Search for the cell housing the specified text and yield its (X, Y) center coordinate. 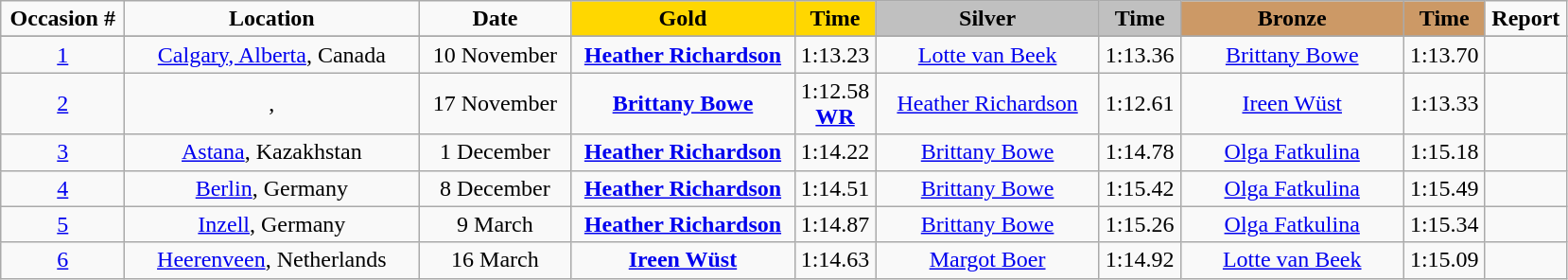
1:15.42 (1140, 188)
, (272, 104)
Report (1525, 19)
1 December (496, 152)
Silver (987, 19)
Date (496, 19)
1:13.70 (1444, 55)
1:15.18 (1444, 152)
Astana, Kazakhstan (272, 152)
2 (62, 104)
10 November (496, 55)
1:15.09 (1444, 260)
9 March (496, 224)
1:14.51 (835, 188)
1:14.78 (1140, 152)
1:14.63 (835, 260)
3 (62, 152)
Inzell, Germany (272, 224)
1:14.87 (835, 224)
8 December (496, 188)
1:12.58WR (835, 104)
Margot Boer (987, 260)
1 (62, 55)
1:14.92 (1140, 260)
1:15.34 (1444, 224)
Berlin, Germany (272, 188)
4 (62, 188)
Heerenveen, Netherlands (272, 260)
5 (62, 224)
1:15.26 (1140, 224)
1:13.36 (1140, 55)
1:15.49 (1444, 188)
Calgary, Alberta, Canada (272, 55)
16 March (496, 260)
1:13.23 (835, 55)
Gold (683, 19)
Bronze (1292, 19)
17 November (496, 104)
1:12.61 (1140, 104)
1:13.33 (1444, 104)
6 (62, 260)
1:14.22 (835, 152)
Location (272, 19)
Occasion # (62, 19)
